From the cell containing the given text, extract its center point as (x, y) coordinate. 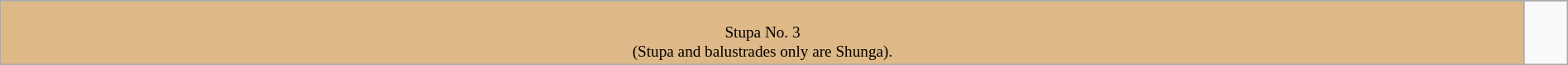
Stupa No. 3(Stupa and balustrades only are Shunga). (762, 33)
